Determine the (X, Y) coordinate at the center of the cell enclosing the given text.  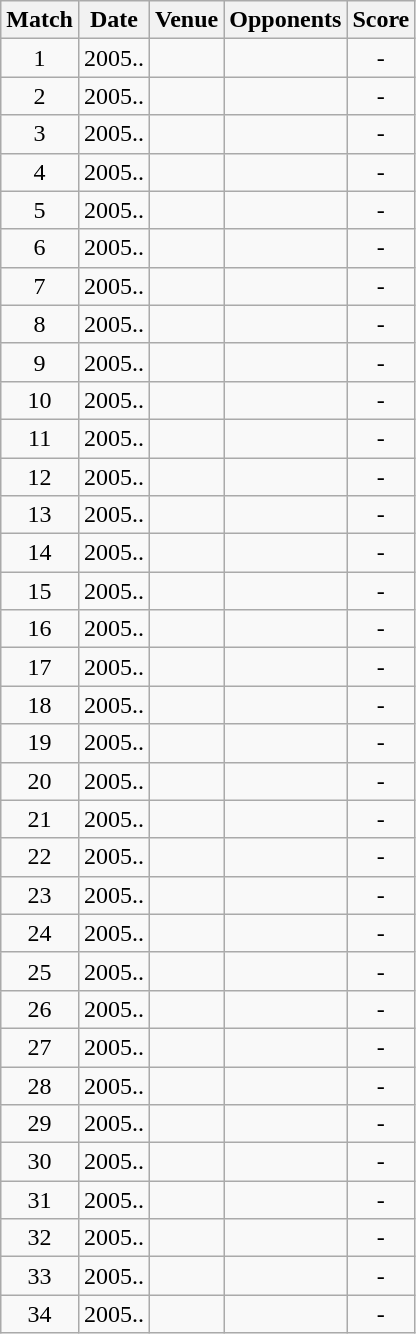
8 (40, 324)
30 (40, 1162)
27 (40, 1047)
12 (40, 477)
20 (40, 781)
Match (40, 20)
1 (40, 58)
16 (40, 629)
4 (40, 172)
10 (40, 400)
22 (40, 857)
19 (40, 743)
23 (40, 895)
Venue (187, 20)
14 (40, 553)
24 (40, 933)
13 (40, 515)
Opponents (286, 20)
3 (40, 134)
15 (40, 591)
11 (40, 438)
33 (40, 1276)
26 (40, 1009)
5 (40, 210)
29 (40, 1124)
6 (40, 248)
21 (40, 819)
Score (381, 20)
31 (40, 1200)
9 (40, 362)
25 (40, 971)
28 (40, 1085)
2 (40, 96)
7 (40, 286)
32 (40, 1238)
18 (40, 705)
17 (40, 667)
Date (114, 20)
34 (40, 1314)
